Pinpoint the cell where the given text exists, returning its (x, y) midpoint coordinate. 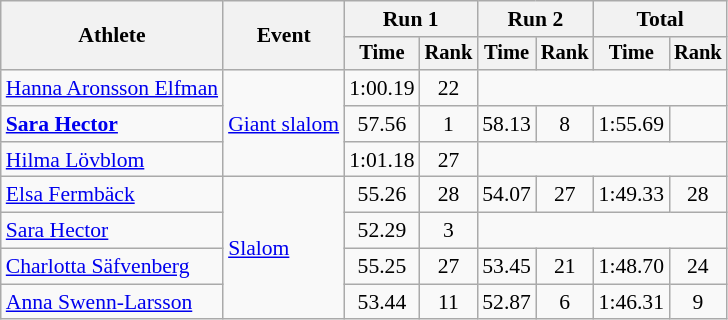
52.87 (506, 302)
24 (698, 267)
58.13 (506, 124)
Run 2 (535, 19)
53.44 (382, 302)
9 (698, 302)
53.45 (506, 267)
Athlete (112, 36)
21 (565, 267)
55.26 (382, 195)
1:48.70 (632, 267)
Slalom (284, 248)
Anna Swenn-Larsson (112, 302)
6 (565, 302)
3 (449, 231)
8 (565, 124)
Hanna Aronsson Elfman (112, 88)
1 (449, 124)
57.56 (382, 124)
Giant slalom (284, 124)
Charlotta Säfvenberg (112, 267)
52.29 (382, 231)
Event (284, 36)
Run 1 (410, 19)
1:01.18 (382, 160)
55.25 (382, 267)
1:46.31 (632, 302)
54.07 (506, 195)
Hilma Lövblom (112, 160)
Total (660, 19)
1:00.19 (382, 88)
1:49.33 (632, 195)
Elsa Fermbäck (112, 195)
1:55.69 (632, 124)
11 (449, 302)
22 (449, 88)
